Detect which cell encompasses the target text, then output its [X, Y] center coordinate. 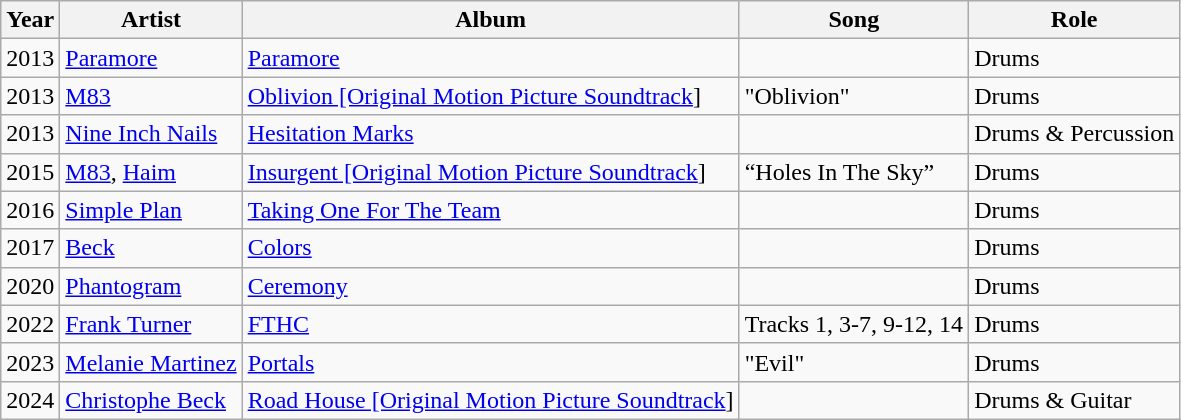
Drums & Guitar [1074, 400]
2022 [30, 324]
Taking One For The Team [490, 210]
Phantogram [151, 286]
Nine Inch Nails [151, 134]
Drums & Percussion [1074, 134]
Christophe Beck [151, 400]
Beck [151, 248]
“Holes In The Sky” [854, 172]
M83, Haim [151, 172]
Road House [Original Motion Picture Soundtrack] [490, 400]
Album [490, 20]
Ceremony [490, 286]
"Evil" [854, 362]
Melanie Martinez [151, 362]
Frank Turner [151, 324]
FTHC [490, 324]
Song [854, 20]
Artist [151, 20]
2017 [30, 248]
Colors [490, 248]
M83 [151, 96]
Simple Plan [151, 210]
Role [1074, 20]
2016 [30, 210]
2020 [30, 286]
"Oblivion" [854, 96]
Year [30, 20]
Oblivion [Original Motion Picture Soundtrack] [490, 96]
2024 [30, 400]
2015 [30, 172]
Tracks 1, 3-7, 9-12, 14 [854, 324]
Insurgent [Original Motion Picture Soundtrack] [490, 172]
2023 [30, 362]
Hesitation Marks [490, 134]
Portals [490, 362]
